Detect which cell encompasses the target text, then output its [X, Y] center coordinate. 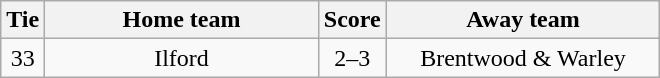
2–3 [352, 58]
33 [23, 58]
Ilford [182, 58]
Brentwood & Warley [523, 58]
Home team [182, 20]
Tie [23, 20]
Away team [523, 20]
Score [352, 20]
